Detect which cell encompasses the target text, then output its [X, Y] center coordinate. 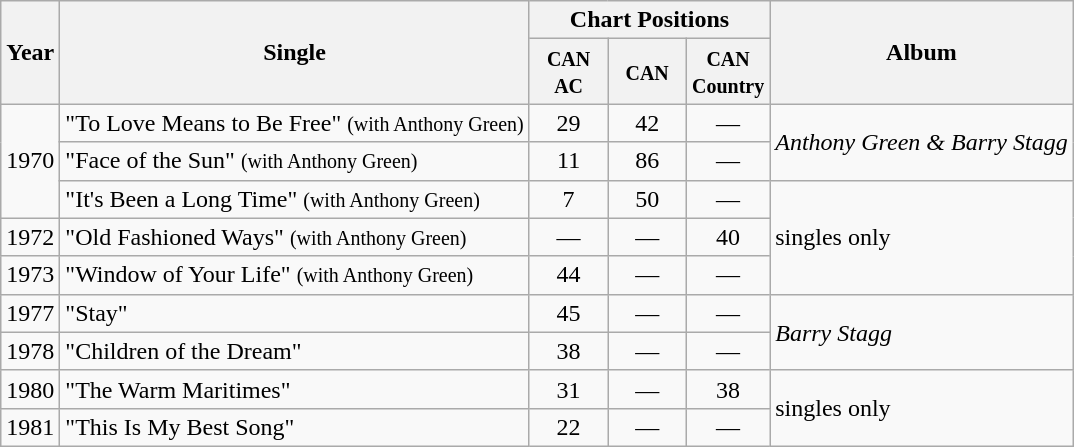
86 [648, 161]
50 [648, 199]
1970 [30, 161]
"It's Been a Long Time" (with Anthony Green) [295, 199]
Single [295, 52]
1972 [30, 237]
CAN Country [728, 72]
11 [568, 161]
1980 [30, 389]
45 [568, 313]
31 [568, 389]
42 [648, 123]
22 [568, 427]
1978 [30, 351]
"To Love Means to Be Free" (with Anthony Green) [295, 123]
"Stay" [295, 313]
1973 [30, 275]
"Old Fashioned Ways" (with Anthony Green) [295, 237]
29 [568, 123]
44 [568, 275]
"The Warm Maritimes" [295, 389]
"Face of the Sun" (with Anthony Green) [295, 161]
"Window of Your Life" (with Anthony Green) [295, 275]
CAN AC [568, 72]
Chart Positions [649, 20]
1977 [30, 313]
7 [568, 199]
CAN [648, 72]
Anthony Green & Barry Stagg [922, 142]
Barry Stagg [922, 332]
1981 [30, 427]
"Children of the Dream" [295, 351]
Album [922, 52]
Year [30, 52]
40 [728, 237]
"This Is My Best Song" [295, 427]
